Return the [x, y] coordinate for the center point of the cell that contains the specified text.  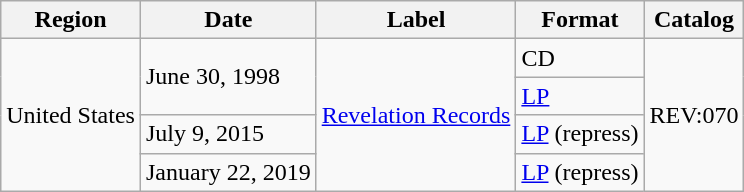
January 22, 2019 [228, 172]
REV:070 [694, 115]
July 9, 2015 [228, 134]
United States [71, 115]
LP [580, 96]
Format [580, 20]
Region [71, 20]
Label [416, 20]
Revelation Records [416, 115]
June 30, 1998 [228, 77]
CD [580, 58]
Date [228, 20]
Catalog [694, 20]
